From the cell containing the given text, extract its center point as (X, Y) coordinate. 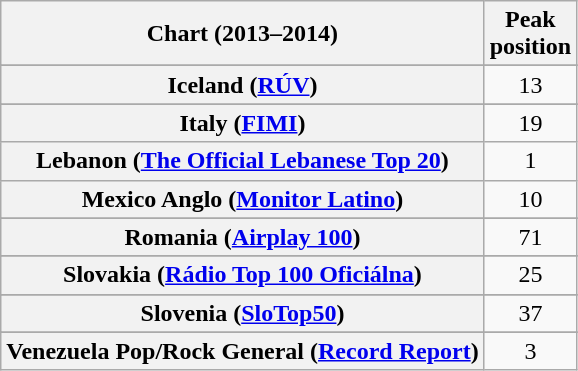
Mexico Anglo (Monitor Latino) (242, 199)
Iceland (RÚV) (242, 85)
1 (530, 161)
Romania (Airplay 100) (242, 237)
13 (530, 85)
25 (530, 275)
Italy (FIMI) (242, 123)
Slovakia (Rádio Top 100 Oficiálna) (242, 275)
19 (530, 123)
37 (530, 313)
10 (530, 199)
Chart (2013–2014) (242, 34)
3 (530, 351)
Venezuela Pop/Rock General (Record Report) (242, 351)
Peakposition (530, 34)
71 (530, 237)
Slovenia (SloTop50) (242, 313)
Lebanon (The Official Lebanese Top 20) (242, 161)
